Find where the given text appears and provide that cell's center as (x, y) coordinate. 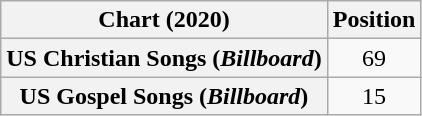
Chart (2020) (164, 20)
69 (374, 58)
15 (374, 96)
US Gospel Songs (Billboard) (164, 96)
Position (374, 20)
US Christian Songs (Billboard) (164, 58)
